Output the (X, Y) coordinate of the center of the cell containing the given text.  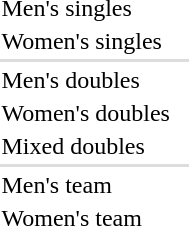
Women's doubles (86, 113)
Women's singles (86, 41)
Men's team (86, 185)
Men's doubles (86, 80)
Mixed doubles (86, 146)
